Identify which cell holds the provided text, then report its [X, Y] central coordinate. 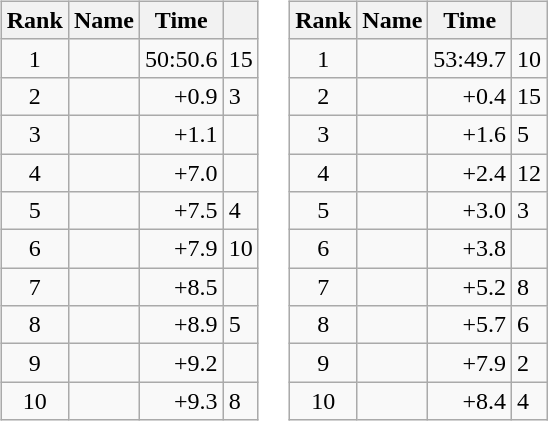
50:50.6 [181, 58]
12 [530, 173]
+5.7 [470, 325]
+0.4 [470, 96]
+8.9 [181, 325]
+0.9 [181, 96]
+8.4 [470, 401]
+1.1 [181, 134]
+9.3 [181, 401]
+3.0 [470, 211]
+7.5 [181, 211]
+7.0 [181, 173]
+5.2 [470, 287]
+9.2 [181, 363]
+8.5 [181, 287]
53:49.7 [470, 58]
+3.8 [470, 249]
+1.6 [470, 134]
+2.4 [470, 173]
